Pinpoint the cell where the given text exists, returning its [x, y] midpoint coordinate. 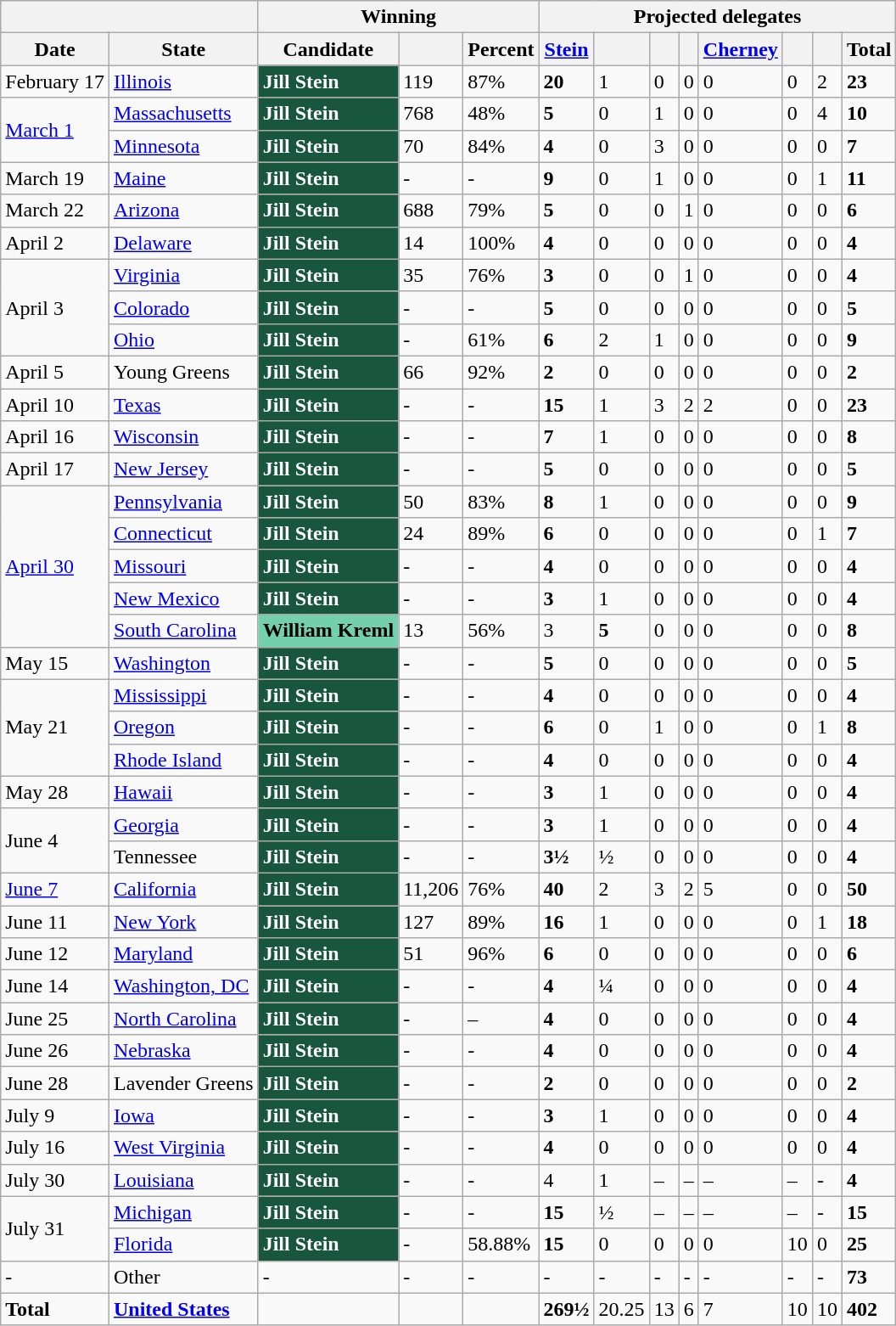
Illinois [183, 81]
Date [55, 49]
March 19 [55, 178]
70 [431, 146]
April 16 [55, 437]
June 14 [55, 986]
3½ [567, 857]
14 [431, 243]
20.25 [621, 1309]
May 15 [55, 663]
June 25 [55, 1019]
92% [501, 372]
April 3 [55, 307]
July 9 [55, 1115]
11 [869, 178]
Stein [567, 49]
35 [431, 275]
Rhode Island [183, 760]
66 [431, 372]
83% [501, 502]
Winning [399, 17]
Tennessee [183, 857]
Ohio [183, 340]
11,206 [431, 889]
Missouri [183, 566]
84% [501, 146]
56% [501, 631]
Virginia [183, 275]
Arizona [183, 211]
Cherney [740, 49]
119 [431, 81]
Pennsylvania [183, 502]
State [183, 49]
July 31 [55, 1228]
73 [869, 1277]
¼ [621, 986]
Projected delegates [718, 17]
100% [501, 243]
April 5 [55, 372]
April 10 [55, 405]
March 22 [55, 211]
Hawaii [183, 792]
February 17 [55, 81]
Iowa [183, 1115]
Minnesota [183, 146]
June 28 [55, 1083]
April 30 [55, 566]
61% [501, 340]
April 17 [55, 469]
25 [869, 1245]
New York [183, 921]
269½ [567, 1309]
48% [501, 114]
United States [183, 1309]
Wisconsin [183, 437]
Maryland [183, 954]
Colorado [183, 307]
127 [431, 921]
New Mexico [183, 598]
96% [501, 954]
June 7 [55, 889]
79% [501, 211]
Michigan [183, 1212]
Other [183, 1277]
Percent [501, 49]
April 2 [55, 243]
California [183, 889]
Connecticut [183, 534]
Texas [183, 405]
New Jersey [183, 469]
May 28 [55, 792]
58.88% [501, 1245]
Lavender Greens [183, 1083]
Nebraska [183, 1051]
Mississippi [183, 695]
Candidate [328, 49]
June 11 [55, 921]
Delaware [183, 243]
688 [431, 211]
Maine [183, 178]
20 [567, 81]
87% [501, 81]
Louisiana [183, 1180]
June 26 [55, 1051]
Washington [183, 663]
Washington, DC [183, 986]
May 21 [55, 728]
June 12 [55, 954]
William Kreml [328, 631]
768 [431, 114]
16 [567, 921]
Florida [183, 1245]
40 [567, 889]
North Carolina [183, 1019]
Georgia [183, 824]
Oregon [183, 728]
June 4 [55, 840]
West Virginia [183, 1148]
18 [869, 921]
Young Greens [183, 372]
South Carolina [183, 631]
March 1 [55, 130]
July 16 [55, 1148]
24 [431, 534]
July 30 [55, 1180]
51 [431, 954]
402 [869, 1309]
Massachusetts [183, 114]
